Scan for the cell matching the given text and deliver its (x, y) coordinate at center. 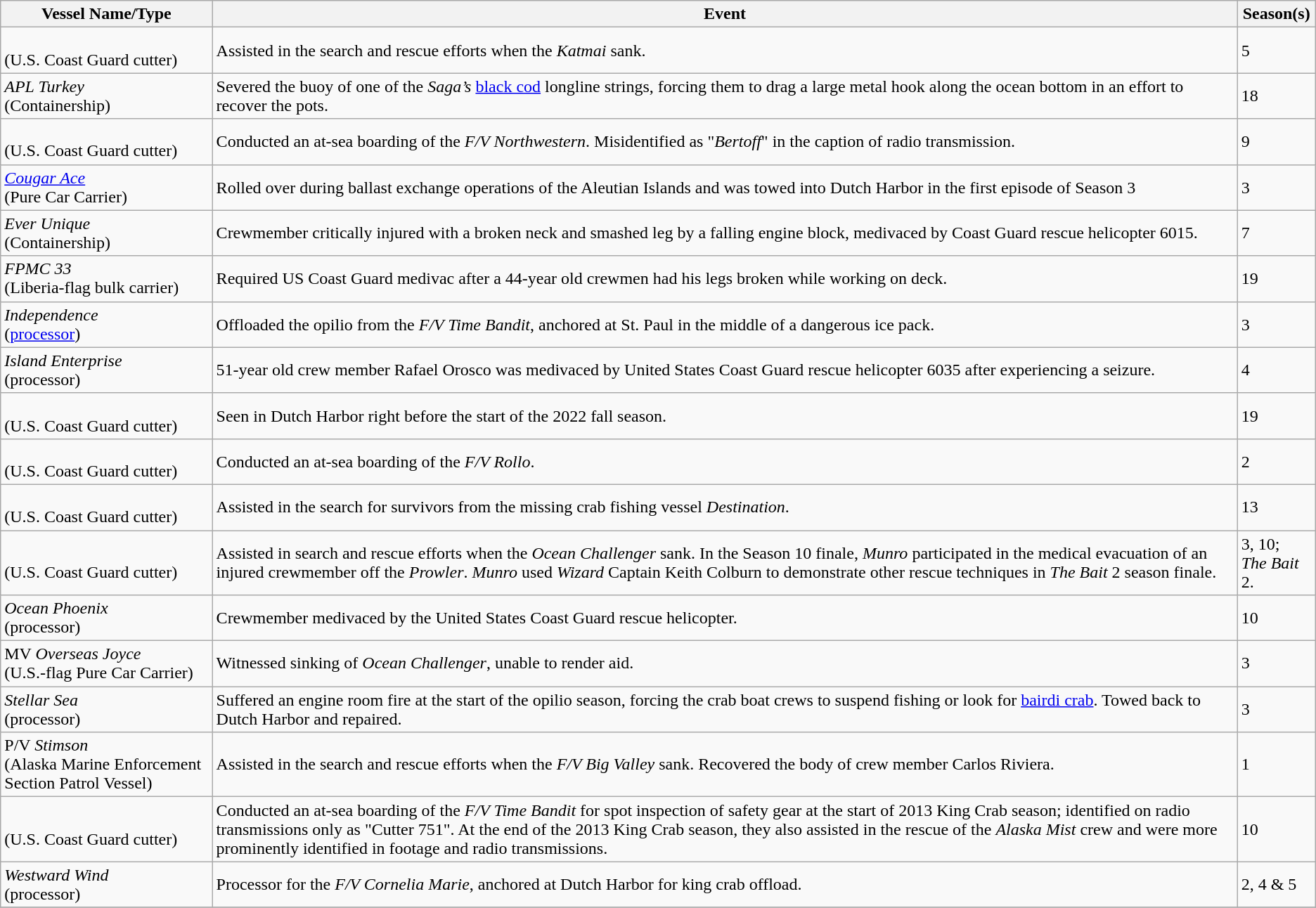
7 (1277, 233)
Event (725, 14)
Witnessed sinking of Ocean Challenger, unable to render aid. (725, 663)
Assisted in the search and rescue efforts when the F/V Big Valley sank. Recovered the body of crew member Carlos Riviera. (725, 765)
MV Overseas Joyce(U.S.-flag Pure Car Carrier) (107, 663)
Conducted an at-sea boarding of the F/V Northwestern. Misidentified as "Bertoff" in the caption of radio transmission. (725, 142)
13 (1277, 507)
2 (1277, 461)
Crewmember critically injured with a broken neck and smashed leg by a falling engine block, medivaced by Coast Guard rescue helicopter 6015. (725, 233)
Required US Coast Guard medivac after a 44-year old crewmen had his legs broken while working on deck. (725, 278)
Season(s) (1277, 14)
Independence(processor) (107, 325)
Stellar Sea(processor) (107, 710)
P/V Stimson(Alaska Marine Enforcement Section Patrol Vessel) (107, 765)
5 (1277, 51)
Rolled over during ballast exchange operations of the Aleutian Islands and was towed into Dutch Harbor in the first episode of Season 3 (725, 187)
Conducted an at-sea boarding of the F/V Rollo. (725, 461)
APL Turkey(Containership) (107, 96)
Processor for the F/V Cornelia Marie, anchored at Dutch Harbor for king crab offload. (725, 884)
FPMC 33(Liberia-flag bulk carrier) (107, 278)
Crewmember medivaced by the United States Coast Guard rescue helicopter. (725, 618)
3, 10; The Bait 2. (1277, 562)
Ocean Phoenix(processor) (107, 618)
Assisted in the search and rescue efforts when the Katmai sank. (725, 51)
51-year old crew member Rafael Orosco was medivaced by United States Coast Guard rescue helicopter 6035 after experiencing a seizure. (725, 370)
1 (1277, 765)
Offloaded the opilio from the F/V Time Bandit, anchored at St. Paul in the middle of a dangerous ice pack. (725, 325)
Island Enterprise(processor) (107, 370)
Ever Unique(Containership) (107, 233)
9 (1277, 142)
18 (1277, 96)
4 (1277, 370)
Westward Wind(processor) (107, 884)
Cougar Ace(Pure Car Carrier) (107, 187)
Vessel Name/Type (107, 14)
Assisted in the search for survivors from the missing crab fishing vessel Destination. (725, 507)
2, 4 & 5 (1277, 884)
Seen in Dutch Harbor right before the start of the 2022 fall season. (725, 416)
